Extract the [x, y] coordinate from the center of the cell holding the provided text.  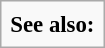
See also: [52, 24]
